Search for the cell housing the specified text and yield its [x, y] center coordinate. 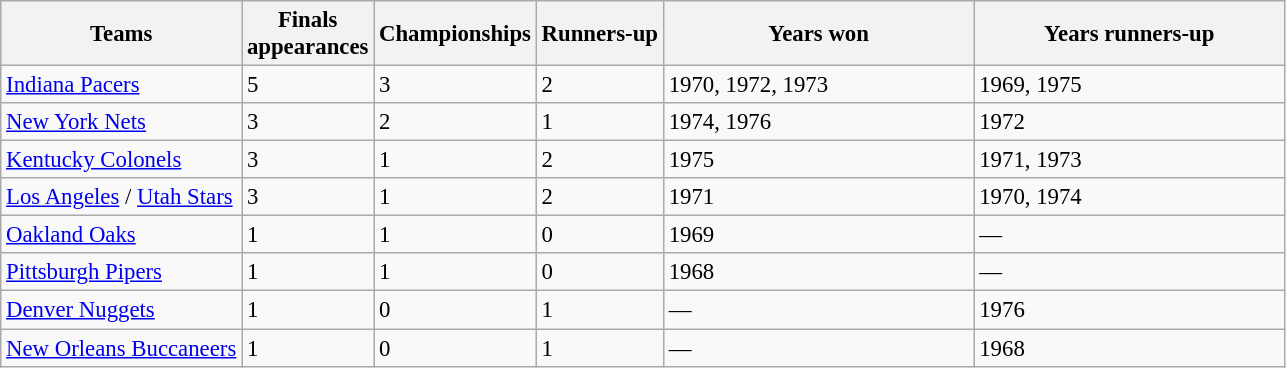
1969 [818, 235]
Indiana Pacers [122, 85]
Kentucky Colonels [122, 160]
1970, 1972, 1973 [818, 85]
1976 [1130, 310]
1970, 1974 [1130, 197]
Oakland Oaks [122, 235]
1971 [818, 197]
1969, 1975 [1130, 85]
5 [308, 85]
Los Angeles / Utah Stars [122, 197]
Teams [122, 34]
1975 [818, 160]
New York Nets [122, 122]
Years won [818, 34]
1971, 1973 [1130, 160]
1974, 1976 [818, 122]
Championships [456, 34]
1972 [1130, 122]
Pittsburgh Pipers [122, 273]
Runners-up [600, 34]
Years runners-up [1130, 34]
Finalsappearances [308, 34]
Denver Nuggets [122, 310]
New Orleans Buccaneers [122, 348]
